Extract the (X, Y) coordinate from the center of the cell holding the provided text.  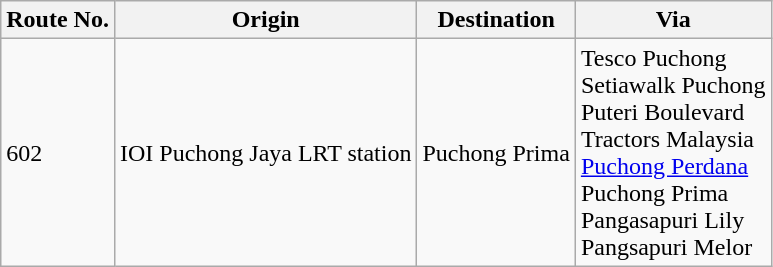
Route No. (58, 20)
Destination (496, 20)
Puchong Prima (496, 152)
Origin (265, 20)
IOI Puchong Jaya LRT station (265, 152)
Tesco Puchong Setiawalk Puchong Puteri Boulevard Tractors Malaysia Puchong Perdana Puchong Prima Pangasapuri LilyPangsapuri Melor (673, 152)
602 (58, 152)
Via (673, 20)
